Scan for the cell matching the given text and deliver its [X, Y] coordinate at center. 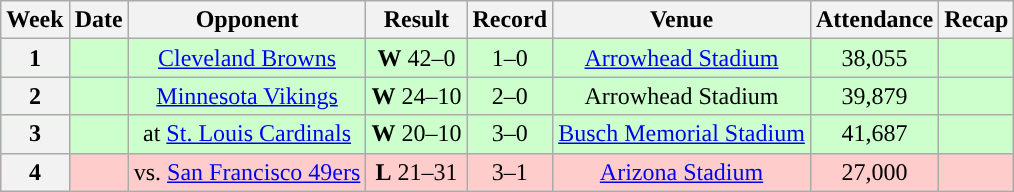
3–0 [510, 134]
27,000 [874, 172]
W 24–10 [416, 96]
2 [35, 96]
L 21–31 [416, 172]
W 42–0 [416, 58]
39,879 [874, 96]
Date [98, 20]
38,055 [874, 58]
Recap [976, 20]
41,687 [874, 134]
Attendance [874, 20]
4 [35, 172]
Record [510, 20]
Minnesota Vikings [247, 96]
W 20–10 [416, 134]
Opponent [247, 20]
vs. San Francisco 49ers [247, 172]
Result [416, 20]
3–1 [510, 172]
at St. Louis Cardinals [247, 134]
Arizona Stadium [682, 172]
Venue [682, 20]
1 [35, 58]
Week [35, 20]
Cleveland Browns [247, 58]
1–0 [510, 58]
3 [35, 134]
Busch Memorial Stadium [682, 134]
2–0 [510, 96]
